For the text-containing cell, return its midpoint in (X, Y) coordinate format. 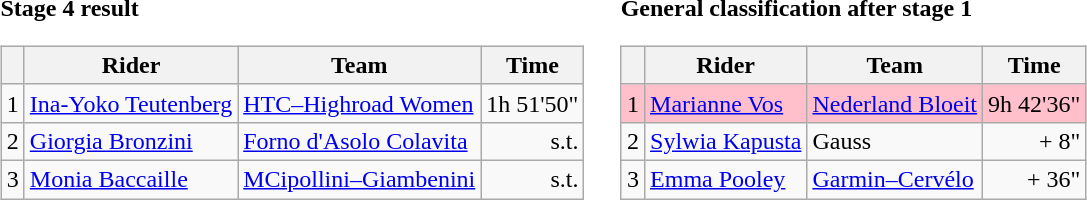
9h 42'36" (1034, 103)
MCipollini–Giambenini (360, 179)
Gauss (895, 141)
+ 8" (1034, 141)
Monia Baccaille (130, 179)
Sylwia Kapusta (726, 141)
1h 51'50" (532, 103)
Garmin–Cervélo (895, 179)
Nederland Bloeit (895, 103)
Marianne Vos (726, 103)
Giorgia Bronzini (130, 141)
Emma Pooley (726, 179)
+ 36" (1034, 179)
Ina-Yoko Teutenberg (130, 103)
HTC–Highroad Women (360, 103)
Forno d'Asolo Colavita (360, 141)
